Search for the cell housing the specified text and yield its [X, Y] center coordinate. 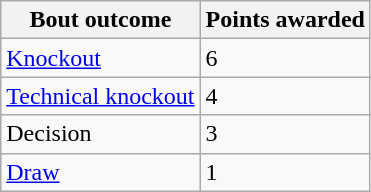
6 [285, 58]
Technical knockout [100, 96]
Points awarded [285, 20]
Decision [100, 134]
Knockout [100, 58]
3 [285, 134]
Bout outcome [100, 20]
1 [285, 172]
Draw [100, 172]
4 [285, 96]
